Provide the [X, Y] coordinate of the cell's center where the given text is located.  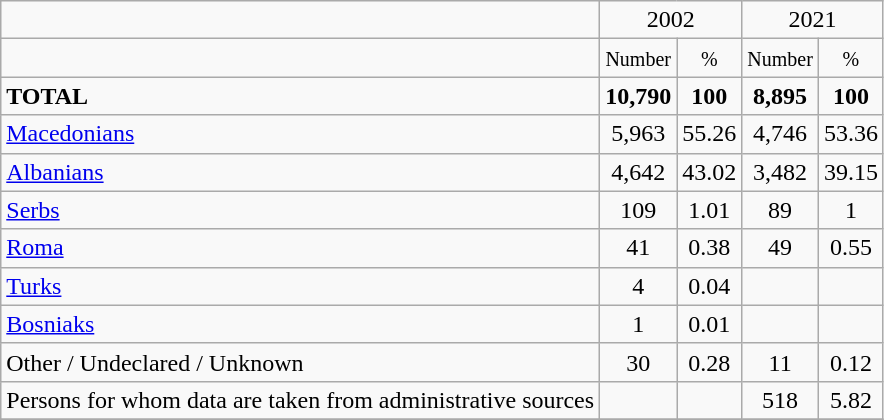
11 [780, 362]
0.28 [710, 362]
Bosniaks [300, 324]
Macedonians [300, 134]
4,642 [638, 172]
Persons for whom data are taken from administrative sources [300, 400]
10,790 [638, 96]
43.02 [710, 172]
53.36 [850, 134]
1.01 [710, 210]
41 [638, 248]
30 [638, 362]
5.82 [850, 400]
0.12 [850, 362]
49 [780, 248]
518 [780, 400]
3,482 [780, 172]
Turks [300, 286]
39.15 [850, 172]
TOTAL [300, 96]
2021 [813, 20]
4,746 [780, 134]
89 [780, 210]
0.55 [850, 248]
Roma [300, 248]
5,963 [638, 134]
0.04 [710, 286]
8,895 [780, 96]
55.26 [710, 134]
2002 [671, 20]
Other / Undeclared / Unknown [300, 362]
109 [638, 210]
0.38 [710, 248]
4 [638, 286]
Albanians [300, 172]
Serbs [300, 210]
0.01 [710, 324]
